Pinpoint the cell where the given text exists, returning its (x, y) midpoint coordinate. 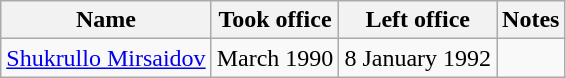
Took office (275, 20)
8 January 1992 (418, 58)
Notes (531, 20)
March 1990 (275, 58)
Left office (418, 20)
Name (106, 20)
Shukrullo Mirsaidov (106, 58)
